Identify which cell holds the provided text, then report its [x, y] central coordinate. 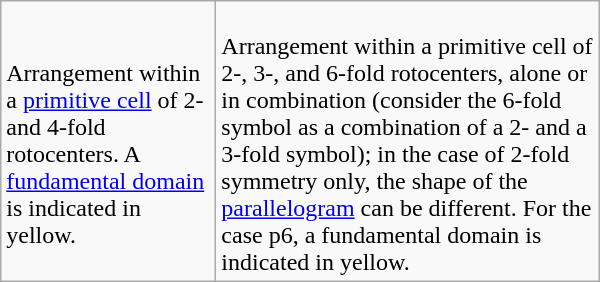
Arrangement within a primitive cell of 2- and 4-fold rotocenters. A fundamental domain is indicated in yellow. [108, 142]
